Determine the (X, Y) coordinate at the center of the cell enclosing the given text.  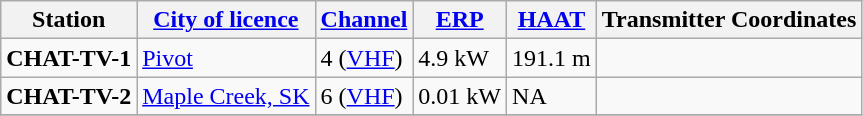
Maple Creek, SK (226, 96)
HAAT (552, 20)
4 (VHF) (364, 58)
ERP (460, 20)
City of licence (226, 20)
Channel (364, 20)
4.9 kW (460, 58)
191.1 m (552, 58)
6 (VHF) (364, 96)
Pivot (226, 58)
CHAT-TV-2 (69, 96)
NA (552, 96)
CHAT-TV-1 (69, 58)
Station (69, 20)
Transmitter Coordinates (728, 20)
0.01 kW (460, 96)
